Search for the cell housing the specified text and yield its (x, y) center coordinate. 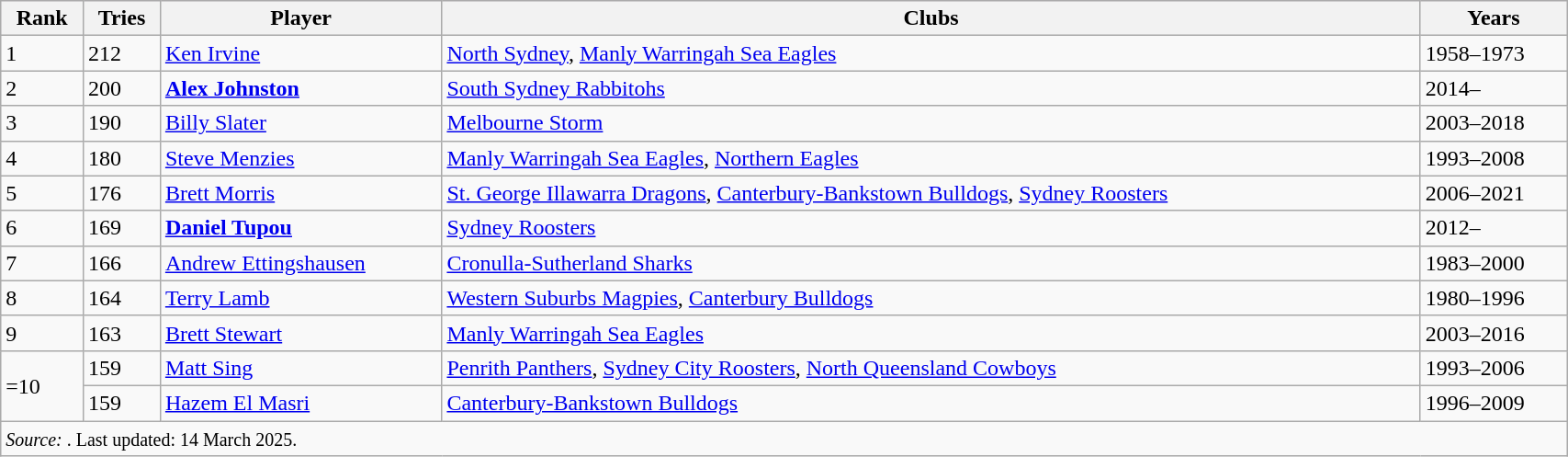
2 (42, 88)
190 (122, 123)
1996–2009 (1494, 403)
2006–2021 (1494, 193)
5 (42, 193)
Source: . Last updated: 14 March 2025. (784, 439)
212 (122, 53)
9 (42, 333)
2014– (1494, 88)
Daniel Tupou (301, 228)
200 (122, 88)
1980–1996 (1494, 298)
1958–1973 (1494, 53)
Player (301, 18)
2003–2018 (1494, 123)
1 (42, 53)
8 (42, 298)
Brett Morris (301, 193)
Canterbury-Bankstown Bulldogs (931, 403)
7 (42, 263)
Sydney Roosters (931, 228)
2012– (1494, 228)
1983–2000 (1494, 263)
Manly Warringah Sea Eagles (931, 333)
164 (122, 298)
Billy Slater (301, 123)
Manly Warringah Sea Eagles, Northern Eagles (931, 158)
Brett Stewart (301, 333)
Andrew Ettingshausen (301, 263)
Years (1494, 18)
Melbourne Storm (931, 123)
Ken Irvine (301, 53)
Western Suburbs Magpies, Canterbury Bulldogs (931, 298)
=10 (42, 385)
South Sydney Rabbitohs (931, 88)
169 (122, 228)
180 (122, 158)
163 (122, 333)
6 (42, 228)
3 (42, 123)
1993–2006 (1494, 368)
Clubs (931, 18)
Terry Lamb (301, 298)
1993–2008 (1494, 158)
176 (122, 193)
St. George Illawarra Dragons, Canterbury-Bankstown Bulldogs, Sydney Roosters (931, 193)
Steve Menzies (301, 158)
166 (122, 263)
North Sydney, Manly Warringah Sea Eagles (931, 53)
2003–2016 (1494, 333)
Alex Johnston (301, 88)
Matt Sing (301, 368)
Tries (122, 18)
Rank (42, 18)
Hazem El Masri (301, 403)
Penrith Panthers, Sydney City Roosters, North Queensland Cowboys (931, 368)
Cronulla-Sutherland Sharks (931, 263)
4 (42, 158)
